Provide the (x, y) coordinate of the cell's center where the given text is located.  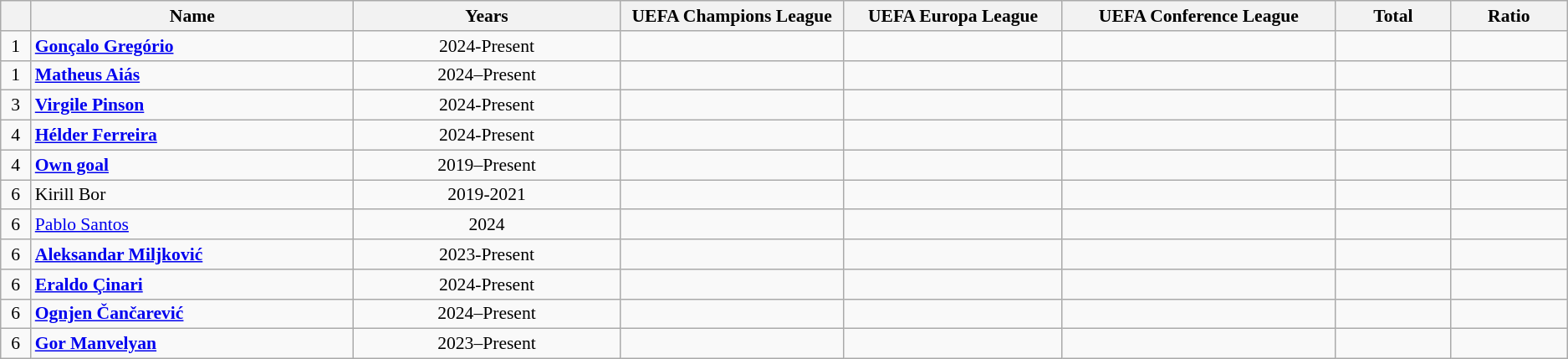
Years (487, 16)
Own goal (192, 165)
3 (16, 105)
UEFA Conference League (1199, 16)
Aleksandar Miljković (192, 254)
Pablo Santos (192, 225)
Ratio (1509, 16)
2019-2021 (487, 195)
2023–Present (487, 344)
Matheus Aiás (192, 75)
2019–Present (487, 165)
Name (192, 16)
2024 (487, 225)
Kirill Bor (192, 195)
Eraldo Çinari (192, 285)
Ognjen Čančarević (192, 314)
Hélder Ferreira (192, 136)
UEFA Europa League (953, 16)
2023-Present (487, 254)
Gor Manvelyan (192, 344)
Virgile Pinson (192, 105)
Total (1393, 16)
UEFA Champions League (732, 16)
Gonçalo Gregório (192, 46)
